Detect which cell encompasses the target text, then output its [x, y] center coordinate. 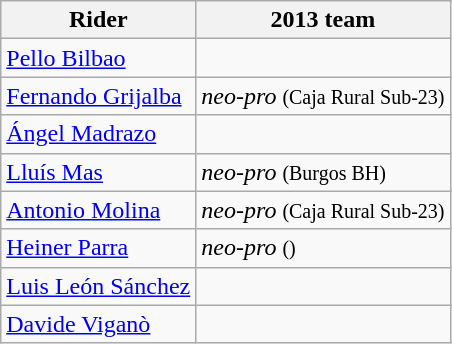
Antonio Molina [98, 210]
neo-pro () [323, 248]
Luis León Sánchez [98, 286]
Rider [98, 20]
Heiner Parra [98, 248]
Ángel Madrazo [98, 134]
Lluís Mas [98, 172]
2013 team [323, 20]
Pello Bilbao [98, 58]
Fernando Grijalba [98, 96]
neo-pro (Burgos BH) [323, 172]
Davide Viganò [98, 324]
